Provide the (X, Y) coordinate of the cell's center where the given text is located.  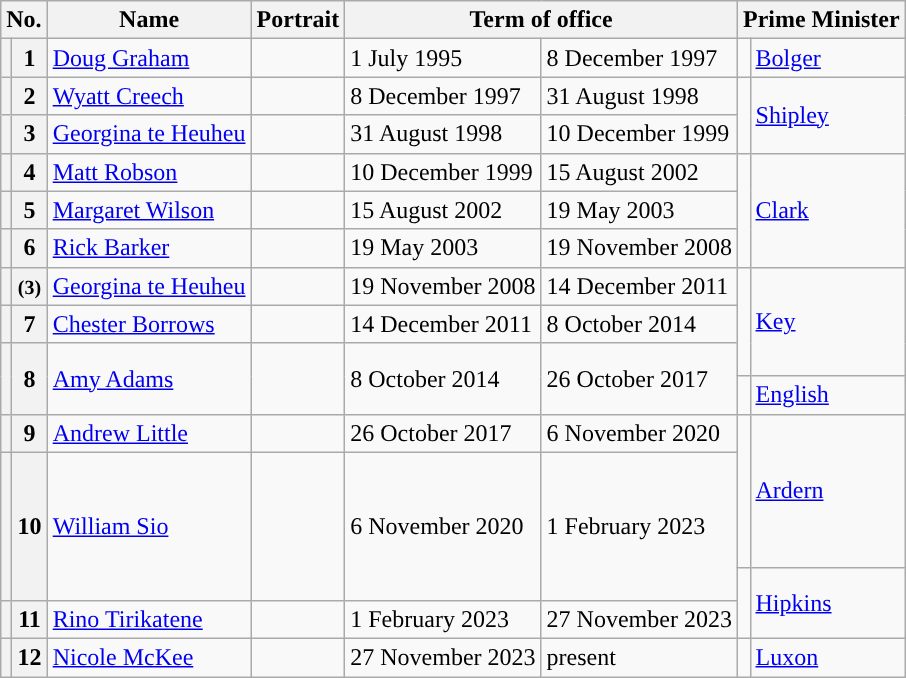
Portrait (298, 20)
Luxon (828, 657)
Matt Robson (149, 172)
Key (828, 322)
3 (30, 134)
present (639, 657)
Hipkins (828, 604)
7 (30, 324)
Doug Graham (149, 58)
Prime Minister (821, 20)
9 (30, 433)
Chester Borrows (149, 324)
No. (24, 20)
Ardern (828, 490)
Rick Barker (149, 248)
12 (30, 657)
William Sio (149, 526)
Wyatt Creech (149, 96)
Term of office (542, 20)
English (828, 395)
Amy Adams (149, 378)
1 July 1995 (443, 58)
Bolger (828, 58)
2 (30, 96)
11 (30, 619)
10 (30, 526)
Nicole McKee (149, 657)
4 (30, 172)
Andrew Little (149, 433)
Margaret Wilson (149, 210)
Rino Tirikatene (149, 619)
1 (30, 58)
8 (30, 378)
Name (149, 20)
Clark (828, 210)
(3) (30, 286)
5 (30, 210)
6 (30, 248)
Shipley (828, 115)
